For the text-containing cell, return its midpoint in (X, Y) coordinate format. 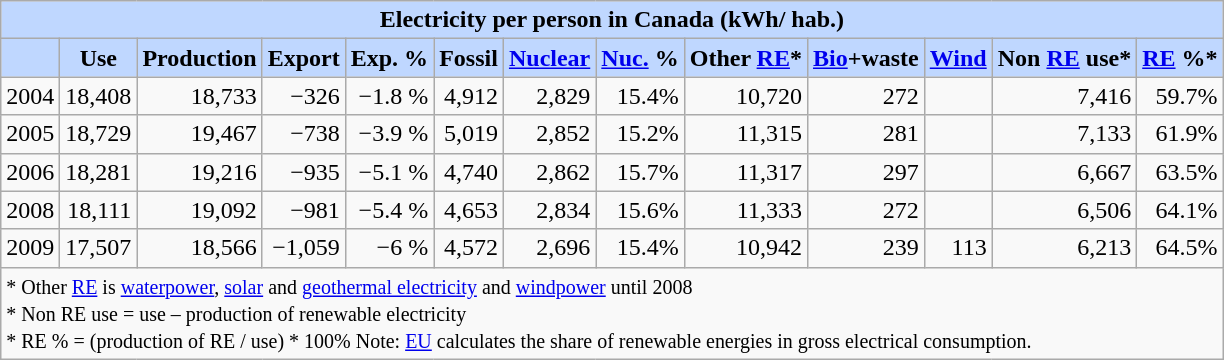
113 (958, 248)
63.5% (1180, 172)
4,572 (469, 248)
15.2% (640, 134)
−6 % (389, 248)
17,507 (98, 248)
Electricity per person in Canada (kWh/ hab.) (612, 20)
19,092 (200, 210)
59.7% (1180, 96)
Use (98, 58)
64.1% (1180, 210)
4,653 (469, 210)
Bio+waste (866, 58)
Fossil (469, 58)
18,408 (98, 96)
7,133 (1064, 134)
−5.4 % (389, 210)
10,942 (746, 248)
15.6% (640, 210)
−1,059 (304, 248)
2,852 (549, 134)
297 (866, 172)
Nuc. % (640, 58)
11,317 (746, 172)
7,416 (1064, 96)
18,281 (98, 172)
18,729 (98, 134)
Export (304, 58)
Non RE use* (1064, 58)
Exp. % (389, 58)
6,213 (1064, 248)
19,467 (200, 134)
11,315 (746, 134)
2006 (30, 172)
Wind (958, 58)
Other RE* (746, 58)
10,720 (746, 96)
−738 (304, 134)
6,506 (1064, 210)
5,019 (469, 134)
2,834 (549, 210)
18,111 (98, 210)
64.5% (1180, 248)
−326 (304, 96)
4,912 (469, 96)
2004 (30, 96)
239 (866, 248)
6,667 (1064, 172)
−5.1 % (389, 172)
2,829 (549, 96)
−1.8 % (389, 96)
2008 (30, 210)
Nuclear (549, 58)
2009 (30, 248)
18,733 (200, 96)
4,740 (469, 172)
2,862 (549, 172)
2005 (30, 134)
Production (200, 58)
18,566 (200, 248)
281 (866, 134)
2,696 (549, 248)
−935 (304, 172)
15.7% (640, 172)
−3.9 % (389, 134)
−981 (304, 210)
11,333 (746, 210)
RE %* (1180, 58)
19,216 (200, 172)
61.9% (1180, 134)
